From the cell containing the given text, extract its center point as (x, y) coordinate. 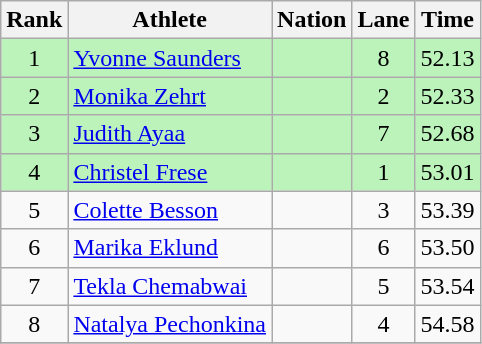
Monika Zehrt (170, 96)
Christel Frese (170, 172)
Yvonne Saunders (170, 58)
53.01 (448, 172)
52.68 (448, 134)
Tekla Chemabwai (170, 286)
54.58 (448, 324)
52.33 (448, 96)
52.13 (448, 58)
Lane (384, 20)
Rank (34, 20)
Judith Ayaa (170, 134)
Marika Eklund (170, 248)
53.50 (448, 248)
Natalya Pechonkina (170, 324)
Nation (312, 20)
Colette Besson (170, 210)
53.54 (448, 286)
53.39 (448, 210)
Athlete (170, 20)
Time (448, 20)
